Output the (X, Y) coordinate of the center of the cell containing the given text.  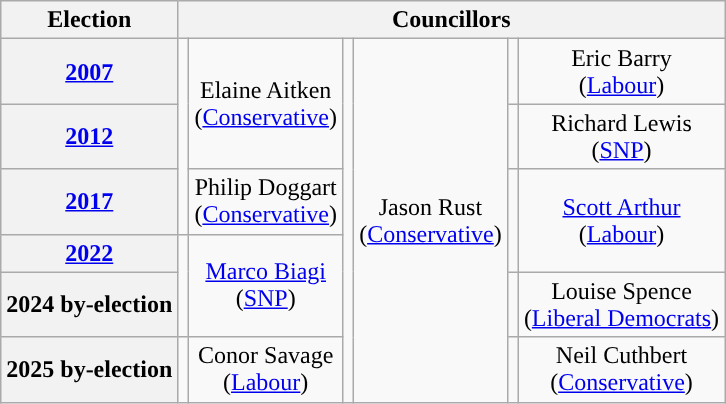
Richard Lewis(SNP) (621, 136)
Conor Savage(Labour) (266, 370)
2024 by-election (90, 304)
Scott Arthur(Labour) (621, 220)
Eric Barry(Labour) (621, 72)
Elaine Aitken(Conservative) (266, 104)
Louise Spence(Liberal Democrats) (621, 304)
2025 by-election (90, 370)
2007 (90, 72)
Philip Doggart(Conservative) (266, 202)
2012 (90, 136)
Election (90, 20)
Jason Rust(Conservative) (431, 220)
Marco Biagi(SNP) (266, 286)
Councillors (452, 20)
2022 (90, 253)
Neil Cuthbert(Conservative) (621, 370)
2017 (90, 202)
